Identify which cell holds the provided text, then report its [x, y] central coordinate. 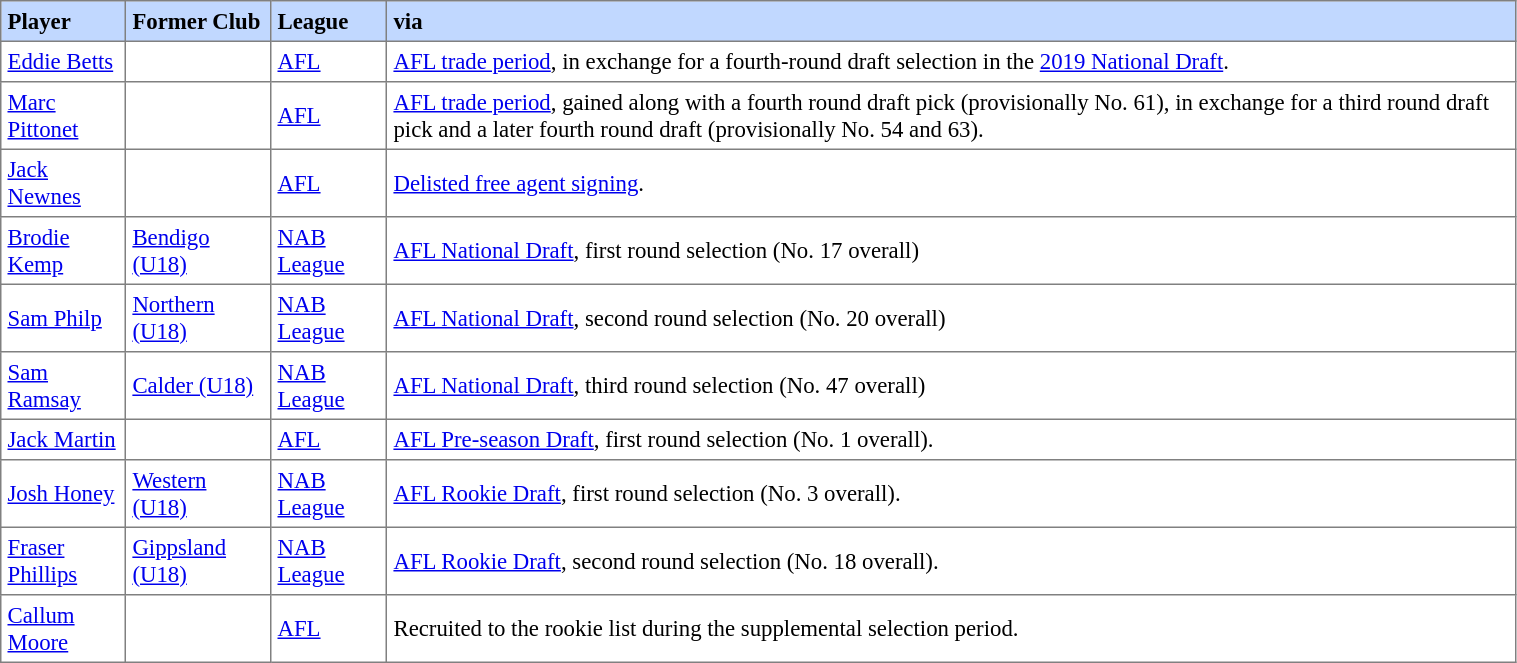
Northern (U18) [198, 318]
AFL Pre-season Draft, first round selection (No. 1 overall). [952, 439]
Jack Martin [64, 439]
AFL National Draft, first round selection (No. 17 overall) [952, 251]
Marc Pittonet [64, 116]
AFL trade period, in exchange for a fourth-round draft selection in the 2019 National Draft. [952, 61]
Sam Ramsay [64, 386]
AFL Rookie Draft, second round selection (No. 18 overall). [952, 561]
Gippsland (U18) [198, 561]
Callum Moore [64, 629]
AFL Rookie Draft, first round selection (No. 3 overall). [952, 494]
Bendigo (U18) [198, 251]
Sam Philp [64, 318]
Western (U18) [198, 494]
Former Club [198, 21]
AFL National Draft, third round selection (No. 47 overall) [952, 386]
via [952, 21]
League [329, 21]
AFL National Draft, second round selection (No. 20 overall) [952, 318]
Fraser Phillips [64, 561]
Player [64, 21]
Brodie Kemp [64, 251]
Recruited to the rookie list during the supplemental selection period. [952, 629]
Jack Newnes [64, 183]
Calder (U18) [198, 386]
Delisted free agent signing. [952, 183]
Josh Honey [64, 494]
Eddie Betts [64, 61]
